Determine the (X, Y) coordinate at the center of the cell enclosing the given text.  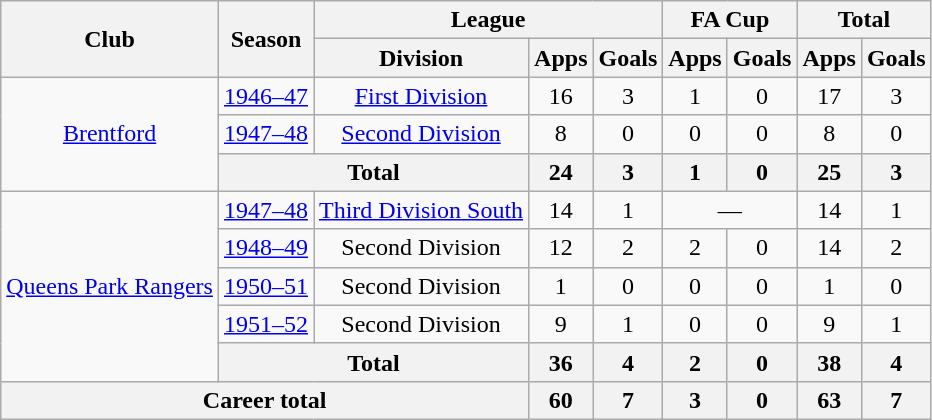
Career total (265, 400)
Season (266, 39)
24 (561, 172)
1946–47 (266, 96)
1951–52 (266, 324)
Brentford (110, 134)
1950–51 (266, 286)
12 (561, 248)
Division (422, 58)
16 (561, 96)
36 (561, 362)
FA Cup (730, 20)
25 (829, 172)
60 (561, 400)
63 (829, 400)
Third Division South (422, 210)
— (730, 210)
1948–49 (266, 248)
First Division (422, 96)
17 (829, 96)
38 (829, 362)
Club (110, 39)
League (488, 20)
Queens Park Rangers (110, 286)
